Identify which cell holds the provided text, then report its [x, y] central coordinate. 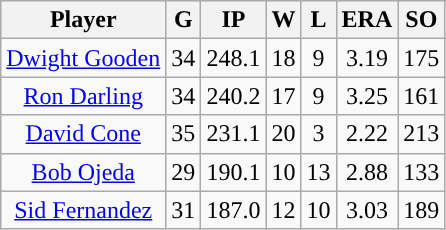
SO [422, 20]
2.22 [367, 134]
213 [422, 134]
ERA [367, 20]
3.25 [367, 96]
29 [184, 172]
13 [318, 172]
Sid Fernandez [84, 210]
2.88 [367, 172]
187.0 [234, 210]
35 [184, 134]
133 [422, 172]
231.1 [234, 134]
Dwight Gooden [84, 58]
20 [284, 134]
David Cone [84, 134]
W [284, 20]
190.1 [234, 172]
189 [422, 210]
Player [84, 20]
3.03 [367, 210]
3.19 [367, 58]
31 [184, 210]
175 [422, 58]
12 [284, 210]
248.1 [234, 58]
L [318, 20]
G [184, 20]
18 [284, 58]
3 [318, 134]
240.2 [234, 96]
17 [284, 96]
161 [422, 96]
Bob Ojeda [84, 172]
IP [234, 20]
Ron Darling [84, 96]
